Search for the cell housing the specified text and yield its (X, Y) center coordinate. 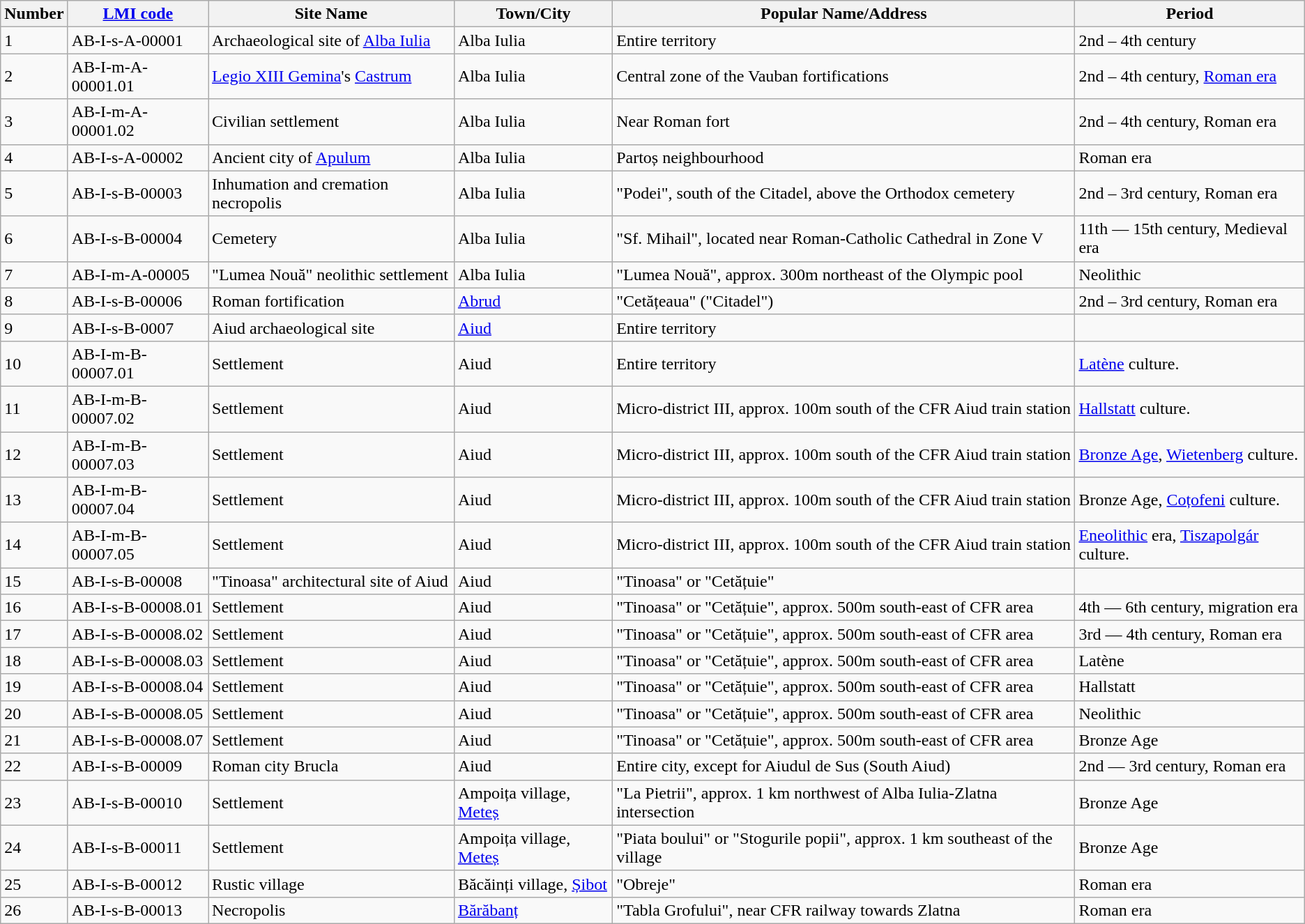
Partoș neighbourhood (844, 157)
Period (1189, 14)
Rustic village (332, 884)
2 (34, 77)
4th — 6th century, migration era (1189, 608)
AB-I-s-B-00008.03 (138, 661)
Legio XIII Gemina's Castrum (332, 77)
17 (34, 634)
AB-I-s-B-00008.01 (138, 608)
3 (34, 121)
Hallstatt (1189, 687)
Entire city, except for Aiudul de Sus (South Aiud) (844, 767)
AB-I-s-B-00013 (138, 910)
"Lumea Nouă", approx. 300m northeast of the Olympic pool (844, 275)
AB-I-s-B-00008.04 (138, 687)
"Tinoasa" or "Cetățuie" (844, 581)
19 (34, 687)
AB-I-s-A-00002 (138, 157)
Băcăinți village, Șibot (533, 884)
"Cetățeaua" ("Citadel") (844, 301)
AB-I-m-A-00005 (138, 275)
AB-I-s-B-00003 (138, 194)
AB-I-s-B-00009 (138, 767)
"Lumea Nouă" neolithic settlement (332, 275)
"Tabla Grofului", near CFR railway towards Zlatna (844, 910)
Site Name (332, 14)
23 (34, 803)
Civilian settlement (332, 121)
LMI code (138, 14)
2nd – 4th century (1189, 40)
AB-I-s-B-00008 (138, 581)
AB-I-s-B-0007 (138, 328)
AB-I-s-B-00008.07 (138, 740)
AB-I-m-B-00007.03 (138, 454)
Necropolis (332, 910)
Central zone of the Vauban fortifications (844, 77)
Bronze Age, Coțofeni culture. (1189, 500)
AB-I-s-B-00008.05 (138, 714)
AB-I-m-B-00007.05 (138, 545)
Latène (1189, 661)
AB-I-s-B-00008.02 (138, 634)
18 (34, 661)
Latène culture. (1189, 364)
Hallstatt culture. (1189, 408)
AB-I-s-A-00001 (138, 40)
AB-I-s-B-00006 (138, 301)
11 (34, 408)
4 (34, 157)
Abrud (533, 301)
25 (34, 884)
24 (34, 847)
12 (34, 454)
Town/City (533, 14)
Popular Name/Address (844, 14)
1 (34, 40)
"Piata boului" or "Stogurile popii", approx. 1 km southeast of the village (844, 847)
AB-I-s-B-00010 (138, 803)
AB-I-m-B-00007.02 (138, 408)
Cemetery (332, 238)
2nd — 3rd century, Roman era (1189, 767)
5 (34, 194)
22 (34, 767)
8 (34, 301)
11th — 15th century, Medieval era (1189, 238)
20 (34, 714)
"Tinoasa" architectural site of Aiud (332, 581)
21 (34, 740)
Archaeological site of Alba Iulia (332, 40)
AB-I-s-B-00004 (138, 238)
"Obreje" (844, 884)
9 (34, 328)
"Podei", south of the Citadel, above the Orthodox cemetery (844, 194)
AB-I-s-B-00012 (138, 884)
AB-I-m-A-00001.02 (138, 121)
16 (34, 608)
AB-I-m-B-00007.04 (138, 500)
Bronze Age, Wietenberg culture. (1189, 454)
Aiud archaeological site (332, 328)
7 (34, 275)
6 (34, 238)
Ancient city of Apulum (332, 157)
3rd — 4th century, Roman era (1189, 634)
"La Pietrii", approx. 1 km northwest of Alba Iulia-Zlatna intersection (844, 803)
Inhumation and cremation necropolis (332, 194)
Roman fortification (332, 301)
15 (34, 581)
Near Roman fort (844, 121)
10 (34, 364)
"Sf. Mihail", located near Roman-Catholic Cathedral in Zone V (844, 238)
Roman city Brucla (332, 767)
AB-I-s-B-00011 (138, 847)
Bărăbanț (533, 910)
13 (34, 500)
26 (34, 910)
14 (34, 545)
AB-I-m-B-00007.01 (138, 364)
AB-I-m-A-00001.01 (138, 77)
Eneolithic era, Tiszapolgár culture. (1189, 545)
Number (34, 14)
